Scan for the cell matching the given text and deliver its (x, y) coordinate at center. 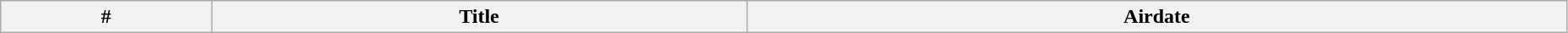
Airdate (1156, 17)
Title (479, 17)
# (106, 17)
